Search for the cell housing the specified text and yield its (x, y) center coordinate. 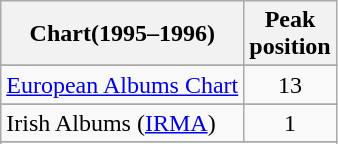
1 (290, 123)
European Albums Chart (122, 85)
Chart(1995–1996) (122, 34)
13 (290, 85)
Irish Albums (IRMA) (122, 123)
Peakposition (290, 34)
